Detect which cell encompasses the target text, then output its [X, Y] center coordinate. 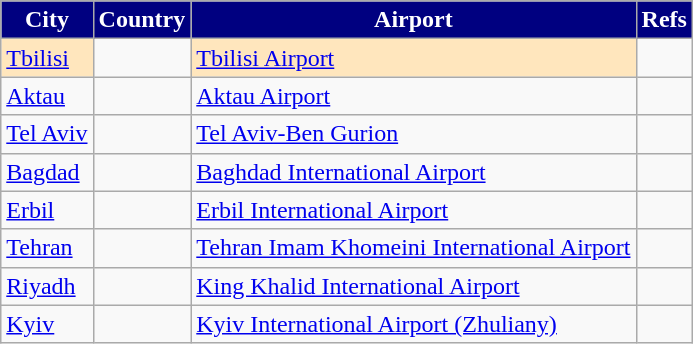
Tbilisi Airport [414, 58]
Erbil [47, 210]
Bagdad [47, 172]
Tbilisi [47, 58]
Tel Aviv-Ben Gurion [414, 134]
Baghdad International Airport [414, 172]
Riyadh [47, 286]
Country [142, 20]
Erbil International Airport [414, 210]
Tel Aviv [47, 134]
Tehran Imam Khomeini International Airport [414, 248]
Kyiv [47, 324]
Refs [664, 20]
Aktau Airport [414, 96]
Aktau [47, 96]
Tehran [47, 248]
Kyiv International Airport (Zhuliany) [414, 324]
King Khalid International Airport [414, 286]
City [47, 20]
Airport [414, 20]
